Determine the [X, Y] coordinate at the center of the cell enclosing the given text.  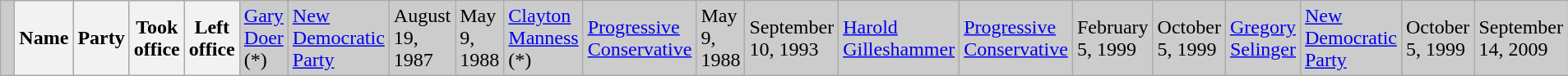
Harold Gilleshammer [900, 38]
Left office [212, 38]
Party [101, 38]
September 14, 2009 [1521, 38]
Name [44, 38]
Gregory Selinger [1263, 38]
September 10, 1993 [792, 38]
February 5, 1999 [1112, 38]
Clayton Manness (*) [543, 38]
Gary Doer (*) [263, 38]
Took office [156, 38]
August 19, 1987 [422, 38]
